Extract the [x, y] coordinate from the center of the cell holding the provided text.  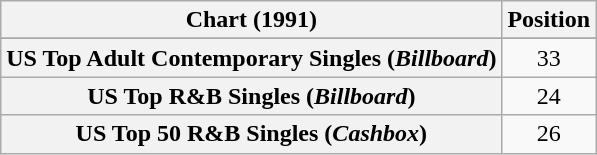
US Top 50 R&B Singles (Cashbox) [252, 134]
Chart (1991) [252, 20]
33 [549, 58]
US Top R&B Singles (Billboard) [252, 96]
24 [549, 96]
26 [549, 134]
Position [549, 20]
US Top Adult Contemporary Singles (Billboard) [252, 58]
